Locate the cell with the specified text and output its [x, y] center coordinate. 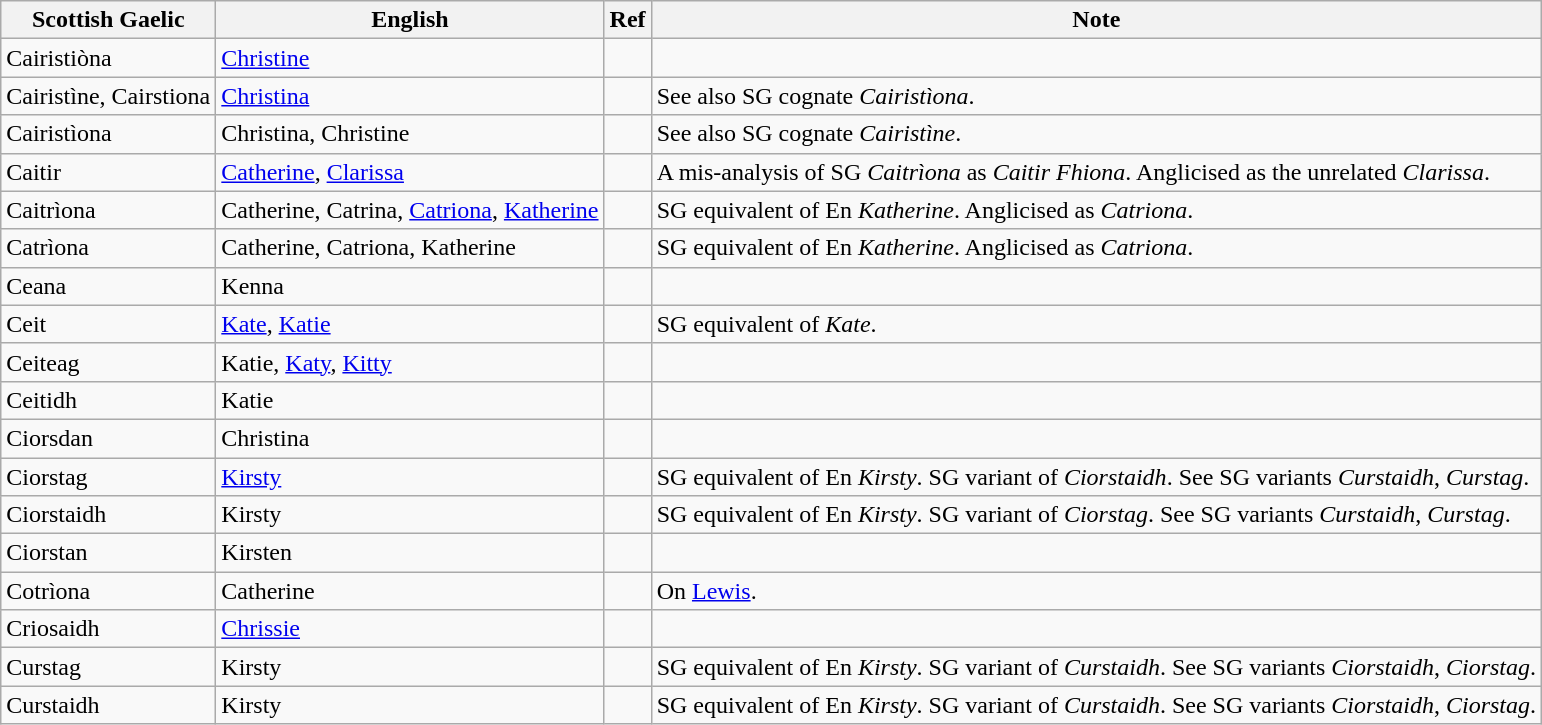
Curstaidh [108, 705]
On Lewis. [1096, 591]
Catherine, Catriona, Katherine [410, 248]
Cairistìne, Cairstiona [108, 96]
Christine [410, 58]
Ceitidh [108, 400]
Curstag [108, 667]
Ceit [108, 324]
Catherine, Catrina, Catriona, Katherine [410, 210]
Criosaidh [108, 629]
Scottish Gaelic [108, 20]
Kenna [410, 286]
Catrìona [108, 248]
English [410, 20]
See also SG cognate Cairistìne. [1096, 134]
Catherine, Clarissa [410, 172]
Katie [410, 400]
Cotrìona [108, 591]
Katie, Katy, Kitty [410, 362]
Ciorsdan [108, 438]
Ceana [108, 286]
Ciorstag [108, 477]
Note [1096, 20]
SG equivalent of En Kirsty. SG variant of Ciorstaidh. See SG variants Curstaidh, Curstag. [1096, 477]
Ref [628, 20]
See also SG cognate Cairistìona. [1096, 96]
Cairistiòna [108, 58]
Kate, Katie [410, 324]
SG equivalent of En Kirsty. SG variant of Ciorstag. See SG variants Curstaidh, Curstag. [1096, 515]
SG equivalent of Kate. [1096, 324]
Ciorstan [108, 553]
Catherine [410, 591]
Cairistìona [108, 134]
Ciorstaidh [108, 515]
Kirsten [410, 553]
A mis-analysis of SG Caitrìona as Caitir Fhiona. Anglicised as the unrelated Clarissa. [1096, 172]
Chrissie [410, 629]
Ceiteag [108, 362]
Caitir [108, 172]
Christina, Christine [410, 134]
Caitrìona [108, 210]
